Pinpoint the cell where the given text exists, returning its (x, y) midpoint coordinate. 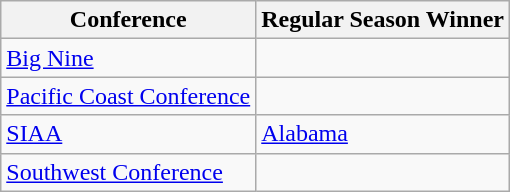
Regular Season Winner (383, 20)
Big Nine (128, 58)
Southwest Conference (128, 172)
SIAA (128, 134)
Pacific Coast Conference (128, 96)
Conference (128, 20)
Alabama (383, 134)
